Capture the cell that displays the provided text and extract its [X, Y] central coordinate. 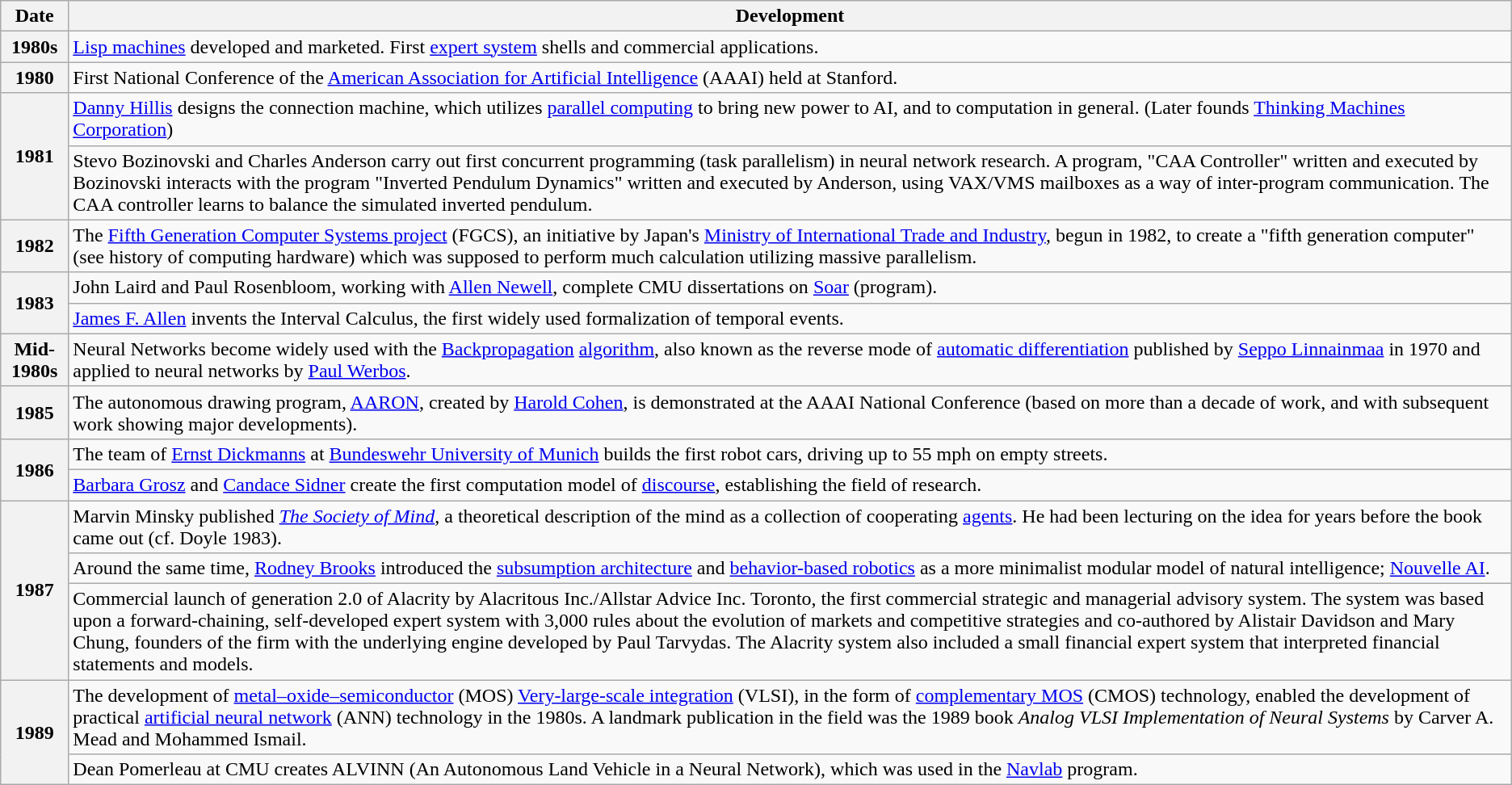
John Laird and Paul Rosenbloom, working with Allen Newell, complete CMU dissertations on Soar (program). [790, 288]
1986 [35, 469]
Barbara Grosz and Candace Sidner create the first computation model of discourse, establishing the field of research. [790, 485]
1985 [35, 412]
Date [35, 16]
1981 [35, 157]
1980s [35, 47]
Lisp machines developed and marketed. First expert system shells and commercial applications. [790, 47]
1980 [35, 78]
Dean Pomerleau at CMU creates ALVINN (An Autonomous Land Vehicle in a Neural Network), which was used in the Navlab program. [790, 770]
The team of Ernst Dickmanns at Bundeswehr University of Munich builds the first robot cars, driving up to 55 mph on empty streets. [790, 454]
1982 [35, 246]
First National Conference of the American Association for Artificial Intelligence (AAAI) held at Stanford. [790, 78]
James F. Allen invents the Interval Calculus, the first widely used formalization of temporal events. [790, 318]
Development [790, 16]
Mid-1980s [35, 360]
1987 [35, 590]
1983 [35, 303]
1989 [35, 733]
